Find where the given text appears and provide that cell's center as (X, Y) coordinate. 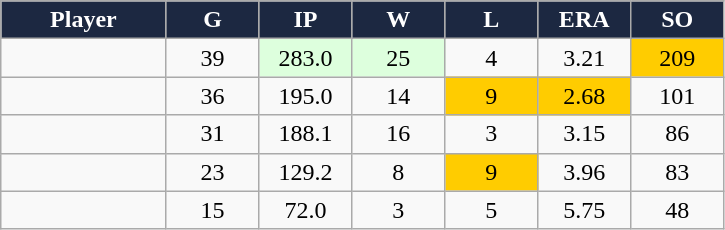
IP (306, 20)
5 (492, 210)
283.0 (306, 58)
16 (398, 134)
G (212, 20)
25 (398, 58)
101 (678, 96)
72.0 (306, 210)
209 (678, 58)
2.68 (584, 96)
3.96 (584, 172)
31 (212, 134)
195.0 (306, 96)
86 (678, 134)
48 (678, 210)
3.15 (584, 134)
15 (212, 210)
23 (212, 172)
8 (398, 172)
L (492, 20)
ERA (584, 20)
129.2 (306, 172)
14 (398, 96)
3.21 (584, 58)
5.75 (584, 210)
188.1 (306, 134)
Player (84, 20)
SO (678, 20)
39 (212, 58)
83 (678, 172)
4 (492, 58)
36 (212, 96)
W (398, 20)
